Scan for the cell matching the given text and deliver its [X, Y] coordinate at center. 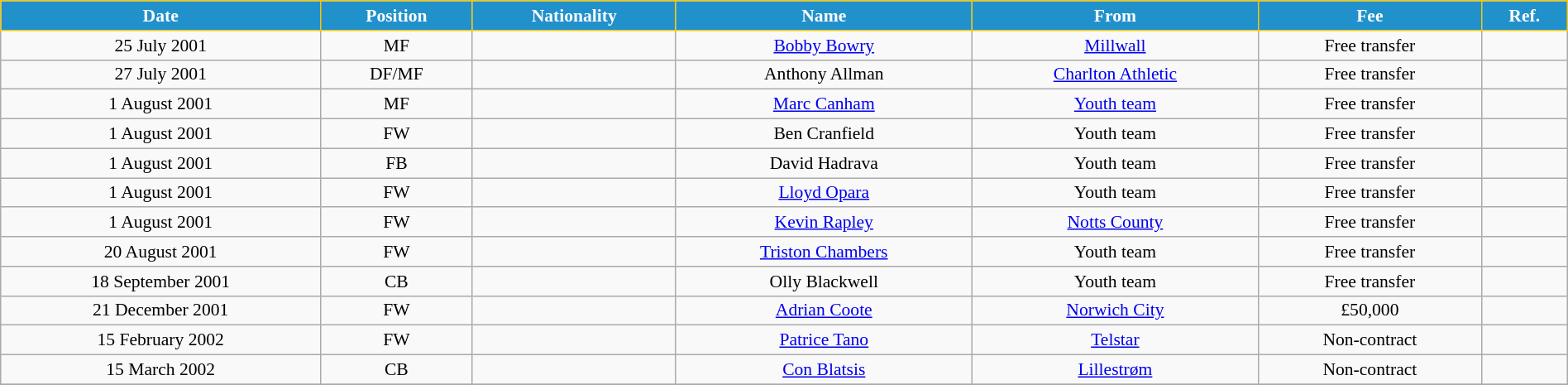
Con Blatsis [824, 370]
Triston Chambers [824, 252]
20 August 2001 [160, 252]
Bobby Bowry [824, 46]
Ref. [1524, 16]
FB [397, 163]
Telstar [1115, 340]
Kevin Rapley [824, 223]
Ben Cranfield [824, 134]
Adrian Coote [824, 310]
Notts County [1115, 223]
Date [160, 16]
Fee [1370, 16]
Lillestrøm [1115, 370]
15 March 2002 [160, 370]
Patrice Tano [824, 340]
Position [397, 16]
Lloyd Opara [824, 193]
Olly Blackwell [824, 282]
21 December 2001 [160, 310]
Anthony Allman [824, 75]
18 September 2001 [160, 282]
Charlton Athletic [1115, 75]
Nationality [574, 16]
David Hadrava [824, 163]
Marc Canham [824, 104]
Name [824, 16]
DF/MF [397, 75]
From [1115, 16]
£50,000 [1370, 310]
Millwall [1115, 46]
Norwich City [1115, 310]
25 July 2001 [160, 46]
15 February 2002 [160, 340]
27 July 2001 [160, 75]
